Capture the cell that displays the provided text and extract its (X, Y) central coordinate. 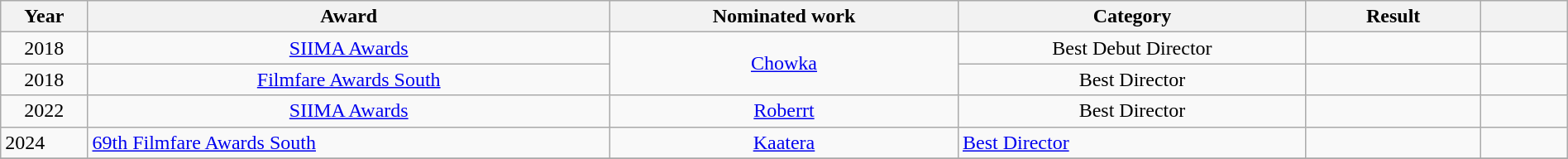
Best Debut Director (1131, 48)
Award (349, 17)
Nominated work (784, 17)
2022 (45, 111)
Chowka (784, 64)
Year (45, 17)
Roberrt (784, 111)
Kaatera (784, 142)
2024 (45, 142)
Filmfare Awards South (349, 79)
Category (1131, 17)
69th Filmfare Awards South (349, 142)
Result (1393, 17)
